Pinpoint the cell where the given text exists, returning its [X, Y] midpoint coordinate. 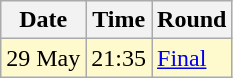
Date [44, 20]
Final [192, 58]
Time [119, 20]
21:35 [119, 58]
Round [192, 20]
29 May [44, 58]
